Extract the (x, y) coordinate from the center of the cell holding the provided text.  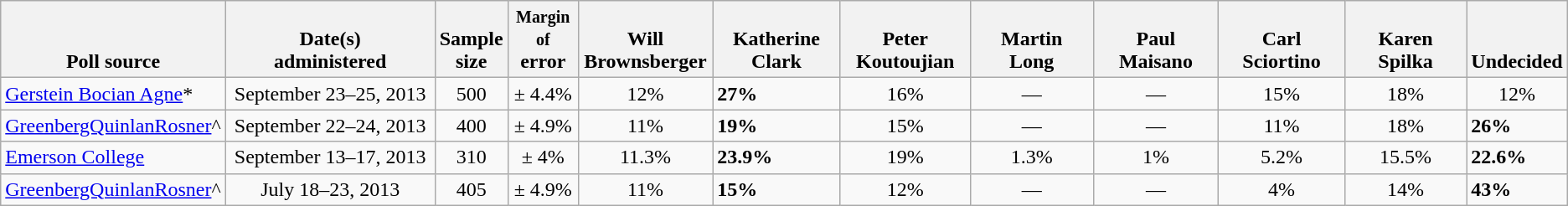
22.6% (1517, 157)
Poll source (113, 39)
WillBrownsberger (645, 39)
405 (471, 189)
September 22–24, 2013 (330, 126)
310 (471, 157)
September 13–17, 2013 (330, 157)
400 (471, 126)
15.5% (1406, 157)
Margin oferror (543, 39)
July 18–23, 2013 (330, 189)
Gerstein Bocian Agne* (113, 94)
± 4% (543, 157)
1% (1156, 157)
43% (1517, 189)
Samplesize (471, 39)
1.3% (1032, 157)
KarenSpilka (1406, 39)
Emerson College (113, 157)
14% (1406, 189)
September 23–25, 2013 (330, 94)
5.2% (1282, 157)
26% (1517, 126)
MartinLong (1032, 39)
4% (1282, 189)
500 (471, 94)
PeterKoutoujian (905, 39)
KatherineClark (777, 39)
Date(s)administered (330, 39)
23.9% (777, 157)
16% (905, 94)
11.3% (645, 157)
CarlSciortino (1282, 39)
27% (777, 94)
Undecided (1517, 39)
± 4.4% (543, 94)
PaulMaisano (1156, 39)
